Find where the given text appears and provide that cell's center as (x, y) coordinate. 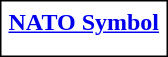
NATO Symbol (84, 22)
